Extract the [x, y] coordinate from the center of the cell holding the provided text.  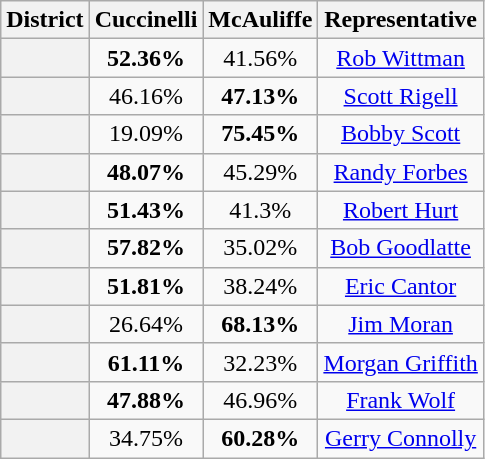
Frank Wolf [400, 400]
57.82% [146, 248]
46.96% [260, 400]
Jim Moran [400, 324]
19.09% [146, 134]
Representative [400, 20]
District [45, 20]
Gerry Connolly [400, 438]
Robert Hurt [400, 210]
41.3% [260, 210]
Bobby Scott [400, 134]
32.23% [260, 362]
26.64% [146, 324]
34.75% [146, 438]
75.45% [260, 134]
Morgan Griffith [400, 362]
51.43% [146, 210]
48.07% [146, 172]
35.02% [260, 248]
60.28% [260, 438]
38.24% [260, 286]
61.11% [146, 362]
Cuccinelli [146, 20]
51.81% [146, 286]
47.88% [146, 400]
Rob Wittman [400, 58]
Randy Forbes [400, 172]
52.36% [146, 58]
Eric Cantor [400, 286]
46.16% [146, 96]
McAuliffe [260, 20]
45.29% [260, 172]
Scott Rigell [400, 96]
41.56% [260, 58]
47.13% [260, 96]
68.13% [260, 324]
Bob Goodlatte [400, 248]
